Determine the [X, Y] coordinate at the center of the cell enclosing the given text.  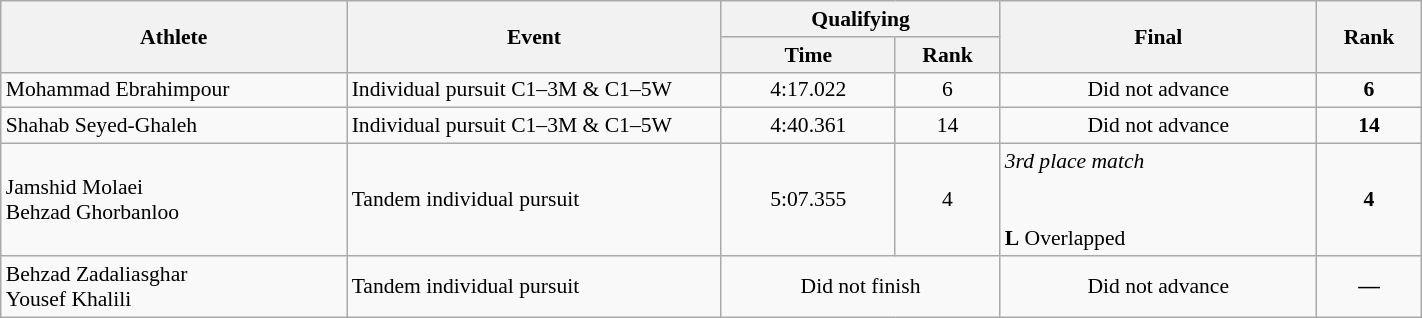
3rd place matchL Overlapped [1158, 200]
4:17.022 [808, 90]
Mohammad Ebrahimpour [174, 90]
Qualifying [860, 19]
Behzad ZadaliasgharYousef Khalili [174, 286]
4:40.361 [808, 126]
5:07.355 [808, 200]
Shahab Seyed-Ghaleh [174, 126]
Jamshid MolaeiBehzad Ghorbanloo [174, 200]
Did not finish [860, 286]
Time [808, 55]
— [1369, 286]
Athlete [174, 36]
Event [534, 36]
Final [1158, 36]
